Detect which cell encompasses the target text, then output its [x, y] center coordinate. 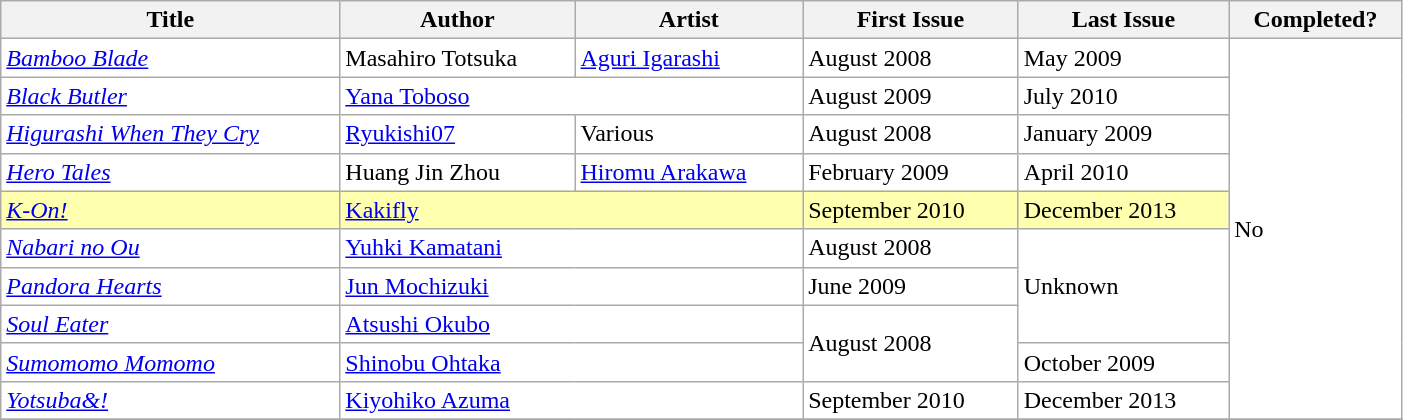
Masahiro Totsuka [458, 58]
June 2009 [911, 286]
February 2009 [911, 172]
No [1316, 230]
Yotsuba&! [170, 400]
Higurashi When They Cry [170, 134]
Bamboo Blade [170, 58]
Hero Tales [170, 172]
May 2009 [1123, 58]
K-On! [170, 210]
April 2010 [1123, 172]
Kakifly [572, 210]
August 2009 [911, 96]
Atsushi Okubo [572, 324]
Unknown [1123, 286]
Jun Mochizuki [572, 286]
Various [689, 134]
Aguri Igarashi [689, 58]
Soul Eater [170, 324]
Artist [689, 20]
Sumomomo Momomo [170, 362]
Last Issue [1123, 20]
Kiyohiko Azuma [572, 400]
Title [170, 20]
Author [458, 20]
Yana Toboso [572, 96]
Black Butler [170, 96]
Yuhki Kamatani [572, 248]
January 2009 [1123, 134]
First Issue [911, 20]
Shinobu Ohtaka [572, 362]
Huang Jin Zhou [458, 172]
Completed? [1316, 20]
Ryukishi07 [458, 134]
Nabari no Ou [170, 248]
Pandora Hearts [170, 286]
October 2009 [1123, 362]
July 2010 [1123, 96]
Hiromu Arakawa [689, 172]
